Return [x, y] of the center of cell containing provided text 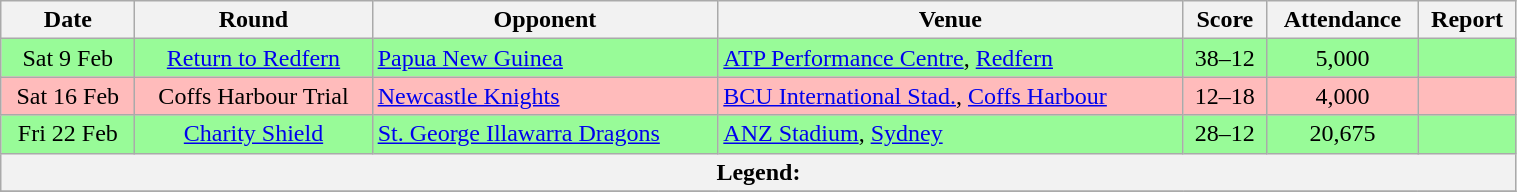
Newcastle Knights [545, 96]
4,000 [1342, 96]
St. George Illawarra Dragons [545, 134]
Date [68, 20]
Coffs Harbour Trial [254, 96]
Report [1467, 20]
Opponent [545, 20]
ATP Performance Centre, Redfern [950, 58]
ANZ Stadium, Sydney [950, 134]
Fri 22 Feb [68, 134]
Charity Shield [254, 134]
Return to Redfern [254, 58]
Score [1225, 20]
BCU International Stad., Coffs Harbour [950, 96]
Round [254, 20]
Papua New Guinea [545, 58]
Venue [950, 20]
28–12 [1225, 134]
Attendance [1342, 20]
5,000 [1342, 58]
20,675 [1342, 134]
38–12 [1225, 58]
Sat 9 Feb [68, 58]
Legend: [758, 172]
Sat 16 Feb [68, 96]
12–18 [1225, 96]
